Capture the cell that displays the provided text and extract its (X, Y) central coordinate. 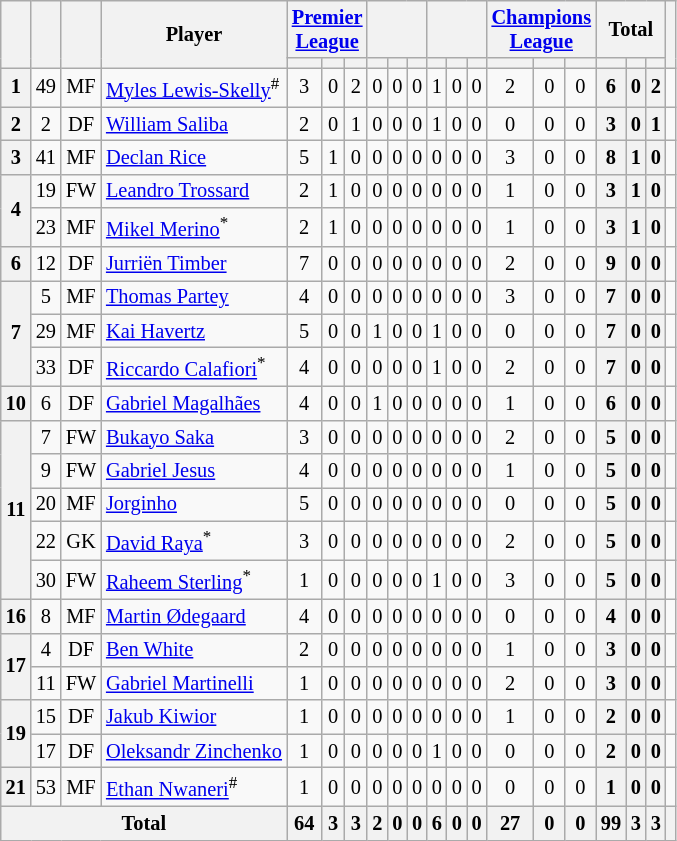
10 (16, 403)
33 (46, 368)
49 (46, 88)
Ethan Nwaneri# (194, 786)
15 (46, 717)
Jorginho (194, 504)
Leandro Trossard (194, 191)
Ben White (194, 650)
30 (46, 580)
William Saliba (194, 124)
David Raya* (194, 540)
27 (510, 823)
20 (46, 504)
29 (46, 331)
Gabriel Jesus (194, 471)
53 (46, 786)
GK (81, 540)
Riccardo Calafiori* (194, 368)
Gabriel Martinelli (194, 683)
21 (16, 786)
Myles Lewis-Skelly# (194, 88)
Gabriel Magalhães (194, 403)
Kai Havertz (194, 331)
41 (46, 157)
Thomas Partey (194, 297)
23 (46, 228)
12 (46, 264)
Martin Ødegaard (194, 616)
Raheem Sterling* (194, 580)
22 (46, 540)
Declan Rice (194, 157)
Oleksandr Zinchenko (194, 751)
Mikel Merino* (194, 228)
Jurriën Timber (194, 264)
Jakub Kiwior (194, 717)
Bukayo Saka (194, 437)
PremierLeague (328, 29)
ChampionsLeague (542, 29)
99 (611, 823)
64 (304, 823)
16 (16, 616)
Player (194, 34)
